For the text-containing cell, return its midpoint in [x, y] coordinate format. 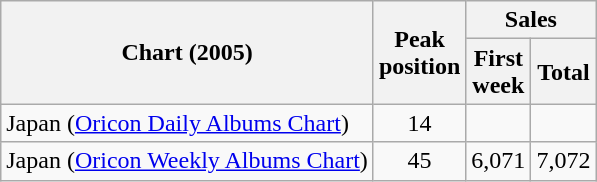
Peakposition [419, 52]
45 [419, 161]
Japan (Oricon Weekly Albums Chart) [188, 161]
7,072 [564, 161]
14 [419, 123]
Chart (2005) [188, 52]
Sales [531, 20]
Firstweek [498, 72]
Japan (Oricon Daily Albums Chart) [188, 123]
Total [564, 72]
6,071 [498, 161]
